Search for the cell housing the specified text and yield its (x, y) center coordinate. 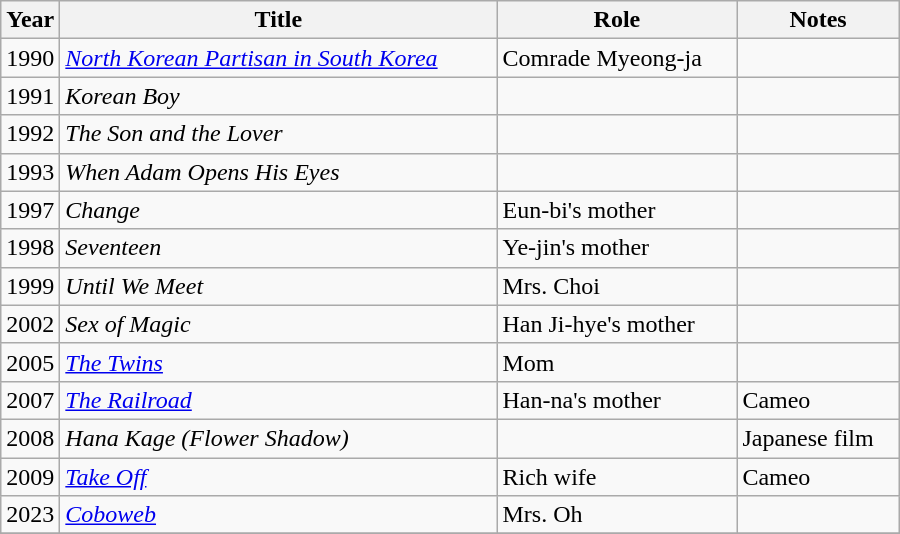
Notes (818, 20)
2005 (30, 362)
Japanese film (818, 438)
2009 (30, 477)
Until We Meet (278, 286)
2002 (30, 324)
Mrs. Oh (617, 515)
2007 (30, 400)
Mrs. Choi (617, 286)
The Son and the Lover (278, 134)
1997 (30, 210)
1998 (30, 248)
Ye-jin's mother (617, 248)
Coboweb (278, 515)
When Adam Opens His Eyes (278, 172)
Rich wife (617, 477)
Eun-bi's mother (617, 210)
Seventeen (278, 248)
Sex of Magic (278, 324)
Take Off (278, 477)
Han-na's mother (617, 400)
Korean Boy (278, 96)
The Twins (278, 362)
1999 (30, 286)
Comrade Myeong-ja (617, 58)
Change (278, 210)
Hana Kage (Flower Shadow) (278, 438)
Role (617, 20)
2008 (30, 438)
The Railroad (278, 400)
Title (278, 20)
1993 (30, 172)
Year (30, 20)
Han Ji-hye's mother (617, 324)
1990 (30, 58)
Mom (617, 362)
North Korean Partisan in South Korea (278, 58)
1992 (30, 134)
1991 (30, 96)
2023 (30, 515)
